Output the [x, y] coordinate of the center of the cell containing the given text.  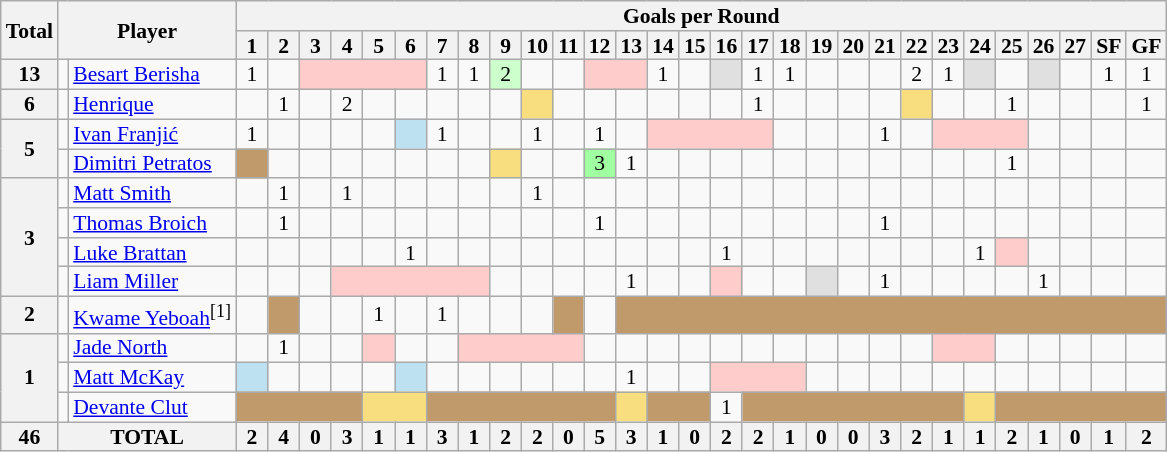
TOTAL [147, 437]
18 [790, 46]
Thomas Broich [152, 223]
12 [600, 46]
10 [537, 46]
Jade North [152, 348]
46 [30, 437]
Dimitri Petratos [152, 164]
Kwame Yeboah[1] [152, 316]
17 [758, 46]
Goals per Round [701, 16]
Player [147, 30]
Liam Miller [152, 282]
GF [1146, 46]
8 [474, 46]
7 [442, 46]
Matt McKay [152, 378]
16 [727, 46]
26 [1044, 46]
Luke Brattan [152, 253]
21 [885, 46]
14 [663, 46]
25 [1012, 46]
15 [695, 46]
9 [506, 46]
Ivan Franjić [152, 134]
24 [980, 46]
Matt Smith [152, 193]
22 [917, 46]
Henrique [152, 105]
20 [853, 46]
27 [1075, 46]
Devante Clut [152, 408]
Total [30, 30]
Besart Berisha [152, 75]
11 [568, 46]
19 [822, 46]
23 [949, 46]
SF [1108, 46]
